From the cell containing the given text, extract its center point as (x, y) coordinate. 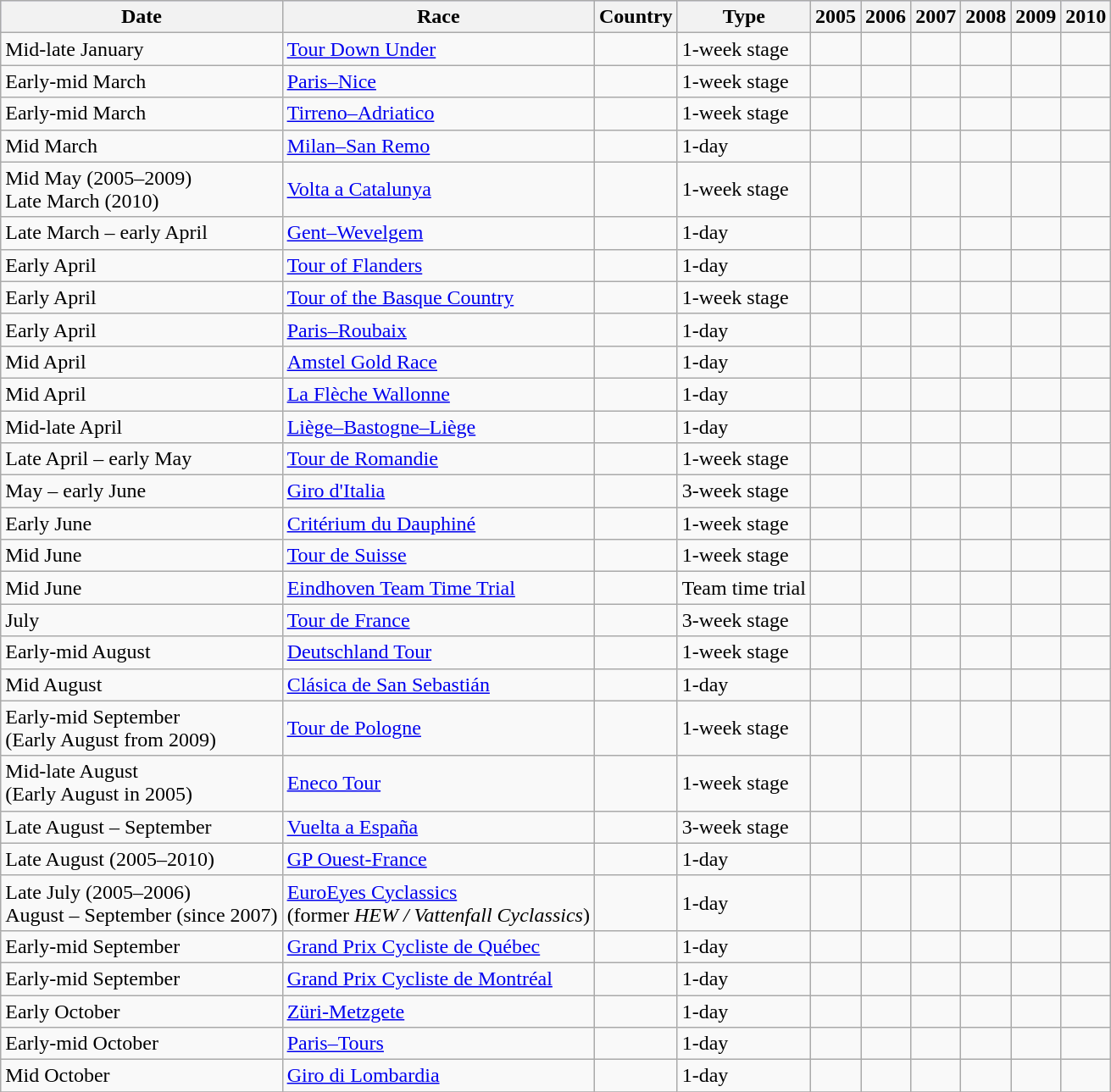
GP Ouest-France (438, 859)
Mid October (142, 1076)
May – early June (142, 491)
Late August – September (142, 827)
Late April – early May (142, 459)
Eneco Tour (438, 783)
Mid March (142, 146)
Züri-Metzgete (438, 1011)
Eindhoven Team Time Trial (438, 588)
2009 (1036, 17)
2007 (936, 17)
Country (636, 17)
Team time trial (744, 588)
Early October (142, 1011)
Tour de Romandie (438, 459)
Giro di Lombardia (438, 1076)
Late August (2005–2010) (142, 859)
EuroEyes Cyclassics(former HEW / Vattenfall Cyclassics) (438, 903)
Tour of the Basque Country (438, 297)
Grand Prix Cycliste de Québec (438, 946)
2005 (836, 17)
Tour de Pologne (438, 729)
Early June (142, 524)
Early-mid August (142, 652)
Date (142, 17)
Early-mid October (142, 1044)
Vuelta a España (438, 827)
Paris–Tours (438, 1044)
Paris–Roubaix (438, 330)
2006 (886, 17)
Critérium du Dauphiné (438, 524)
Tour of Flanders (438, 265)
Race (438, 17)
July (142, 620)
Clásica de San Sebastián (438, 685)
Mid-late January (142, 49)
Type (744, 17)
Deutschland Tour (438, 652)
Liège–Bastogne–Liège (438, 426)
Tour Down Under (438, 49)
Grand Prix Cycliste de Montréal (438, 978)
2008 (986, 17)
Late March – early April (142, 233)
La Flèche Wallonne (438, 394)
Mid May (2005–2009)Late March (2010) (142, 190)
Tour de Suisse (438, 556)
Volta a Catalunya (438, 190)
Tour de France (438, 620)
Early-mid September (Early August from 2009) (142, 729)
2010 (1086, 17)
Gent–Wevelgem (438, 233)
Paris–Nice (438, 81)
Tirreno–Adriatico (438, 114)
Mid August (142, 685)
Late July (2005–2006)August – September (since 2007) (142, 903)
Amstel Gold Race (438, 362)
Mid-late April (142, 426)
Mid-late August (Early August in 2005) (142, 783)
Giro d'Italia (438, 491)
Milan–San Remo (438, 146)
